Find where the given text appears and provide that cell's center as (X, Y) coordinate. 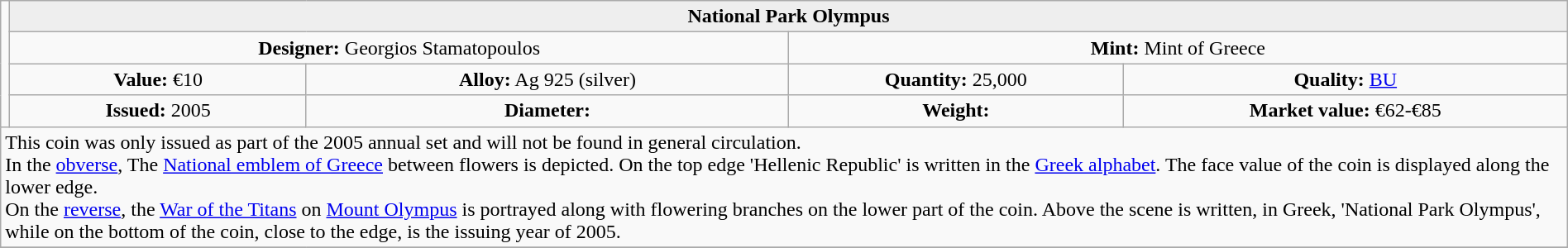
Designer: Georgios Stamatopoulos (399, 48)
Mint: Mint of Greece (1178, 48)
Issued: 2005 (159, 111)
Quantity: 25,000 (956, 79)
Value: €10 (159, 79)
National Park Olympus (789, 17)
Alloy: Ag 925 (silver) (547, 79)
Quality: BU (1345, 79)
Weight: (956, 111)
Market value: €62-€85 (1345, 111)
Diameter: (547, 111)
